Pinpoint the cell where the given text exists, returning its [X, Y] midpoint coordinate. 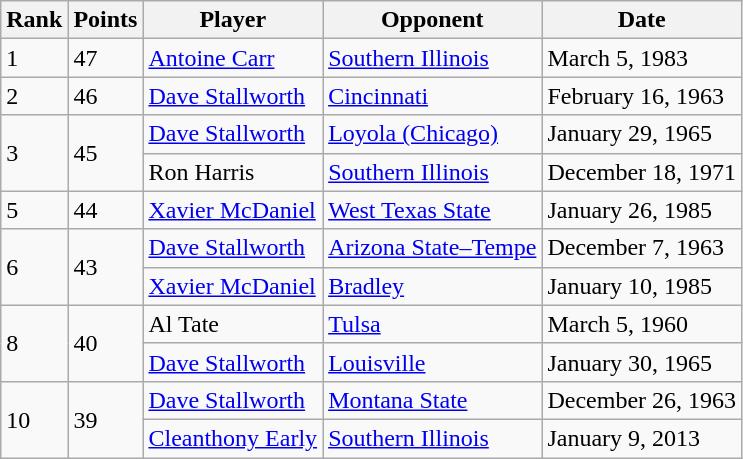
Arizona State–Tempe [432, 248]
Cincinnati [432, 96]
Al Tate [233, 324]
44 [106, 210]
47 [106, 58]
December 18, 1971 [642, 172]
January 10, 1985 [642, 286]
5 [34, 210]
Montana State [432, 400]
Opponent [432, 20]
3 [34, 153]
January 26, 1985 [642, 210]
1 [34, 58]
Rank [34, 20]
2 [34, 96]
Louisville [432, 362]
Tulsa [432, 324]
January 9, 2013 [642, 438]
Loyola (Chicago) [432, 134]
39 [106, 419]
West Texas State [432, 210]
10 [34, 419]
March 5, 1983 [642, 58]
Date [642, 20]
40 [106, 343]
6 [34, 267]
Ron Harris [233, 172]
Points [106, 20]
March 5, 1960 [642, 324]
February 16, 1963 [642, 96]
December 7, 1963 [642, 248]
Cleanthony Early [233, 438]
Bradley [432, 286]
Antoine Carr [233, 58]
December 26, 1963 [642, 400]
45 [106, 153]
January 29, 1965 [642, 134]
January 30, 1965 [642, 362]
43 [106, 267]
8 [34, 343]
46 [106, 96]
Player [233, 20]
